Pinpoint the cell where the given text exists, returning its [x, y] midpoint coordinate. 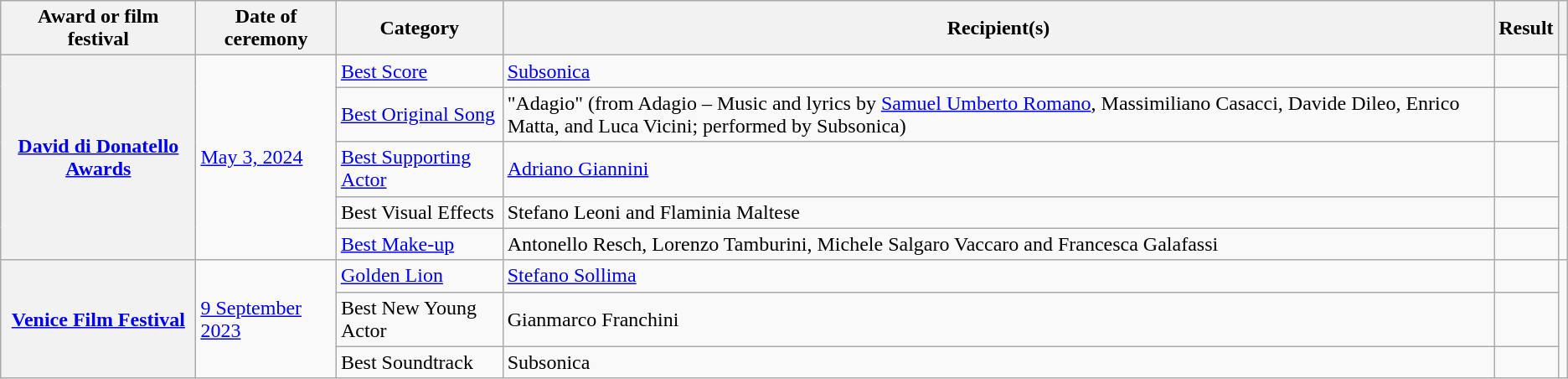
Date of ceremony [266, 29]
Stefano Leoni and Flaminia Maltese [998, 212]
Venice Film Festival [99, 319]
Gianmarco Franchini [998, 319]
Category [419, 29]
Stefano Sollima [998, 276]
Best Original Song [419, 114]
Result [1526, 29]
Best Supporting Actor [419, 169]
David di Donatello Awards [99, 158]
Golden Lion [419, 276]
Antonello Resch, Lorenzo Tamburini, Michele Salgaro Vaccaro and Francesca Galafassi [998, 244]
Best Soundtrack [419, 362]
Recipient(s) [998, 29]
Best Make-up [419, 244]
Best New Young Actor [419, 319]
Award or film festival [99, 29]
9 September 2023 [266, 319]
Adriano Giannini [998, 169]
Best Score [419, 71]
Best Visual Effects [419, 212]
May 3, 2024 [266, 158]
